Determine the [X, Y] coordinate at the center of the cell enclosing the given text.  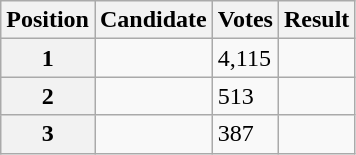
4,115 [245, 58]
Position [48, 20]
Result [316, 20]
Votes [245, 20]
387 [245, 134]
3 [48, 134]
Candidate [153, 20]
2 [48, 96]
1 [48, 58]
513 [245, 96]
